Capture the cell that displays the provided text and extract its (x, y) central coordinate. 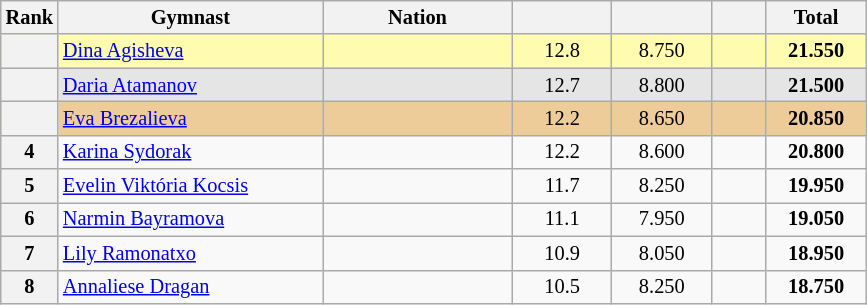
8.050 (662, 253)
Evelin Viktória Kocsis (190, 186)
11.7 (562, 186)
5 (30, 186)
18.950 (816, 253)
Nation (418, 17)
8.800 (662, 85)
8.750 (662, 51)
7.950 (662, 219)
8.600 (662, 152)
21.500 (816, 85)
4 (30, 152)
Eva Brezalieva (190, 118)
Karina Sydorak (190, 152)
10.9 (562, 253)
21.550 (816, 51)
10.5 (562, 287)
18.750 (816, 287)
Lily Ramonatxo (190, 253)
12.8 (562, 51)
8.650 (662, 118)
19.050 (816, 219)
Narmin Bayramova (190, 219)
19.950 (816, 186)
20.800 (816, 152)
Annaliese Dragan (190, 287)
Rank (30, 17)
7 (30, 253)
20.850 (816, 118)
12.7 (562, 85)
Daria Atamanov (190, 85)
Gymnast (190, 17)
11.1 (562, 219)
Total (816, 17)
8 (30, 287)
6 (30, 219)
Dina Agisheva (190, 51)
